Determine the (x, y) coordinate at the center of the cell enclosing the given text.  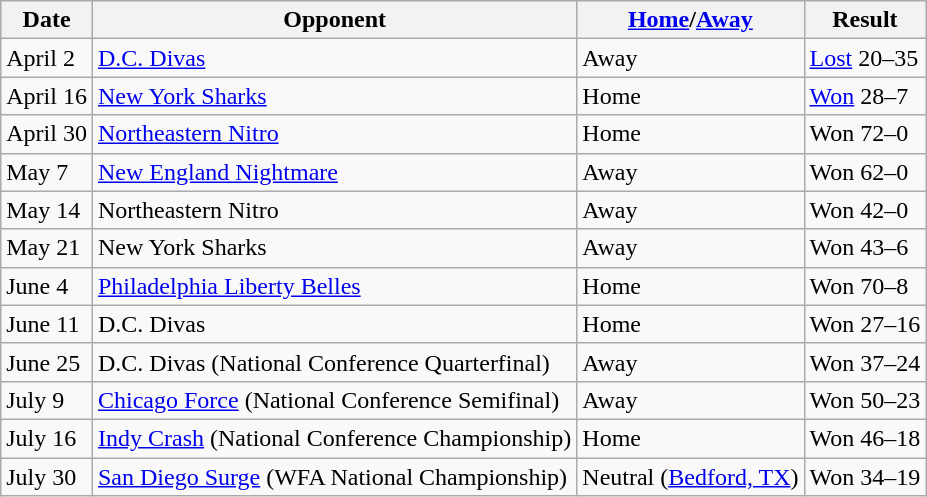
San Diego Surge (WFA National Championship) (334, 477)
New England Nightmare (334, 172)
May 14 (47, 210)
May 7 (47, 172)
Won 28–7 (865, 96)
Won 70–8 (865, 286)
July 16 (47, 438)
Won 72–0 (865, 134)
Won 34–19 (865, 477)
Won 50–23 (865, 400)
Won 46–18 (865, 438)
June 11 (47, 324)
June 4 (47, 286)
Philadelphia Liberty Belles (334, 286)
Opponent (334, 20)
April 2 (47, 58)
Indy Crash (National Conference Championship) (334, 438)
Won 27–16 (865, 324)
Won 42–0 (865, 210)
May 21 (47, 248)
June 25 (47, 362)
July 9 (47, 400)
Result (865, 20)
Neutral (Bedford, TX) (690, 477)
Home/Away (690, 20)
D.C. Divas (National Conference Quarterfinal) (334, 362)
April 16 (47, 96)
Won 37–24 (865, 362)
July 30 (47, 477)
Won 43–6 (865, 248)
Date (47, 20)
Lost 20–35 (865, 58)
April 30 (47, 134)
Chicago Force (National Conference Semifinal) (334, 400)
Won 62–0 (865, 172)
